Output the [X, Y] coordinate of the center of the cell containing the given text.  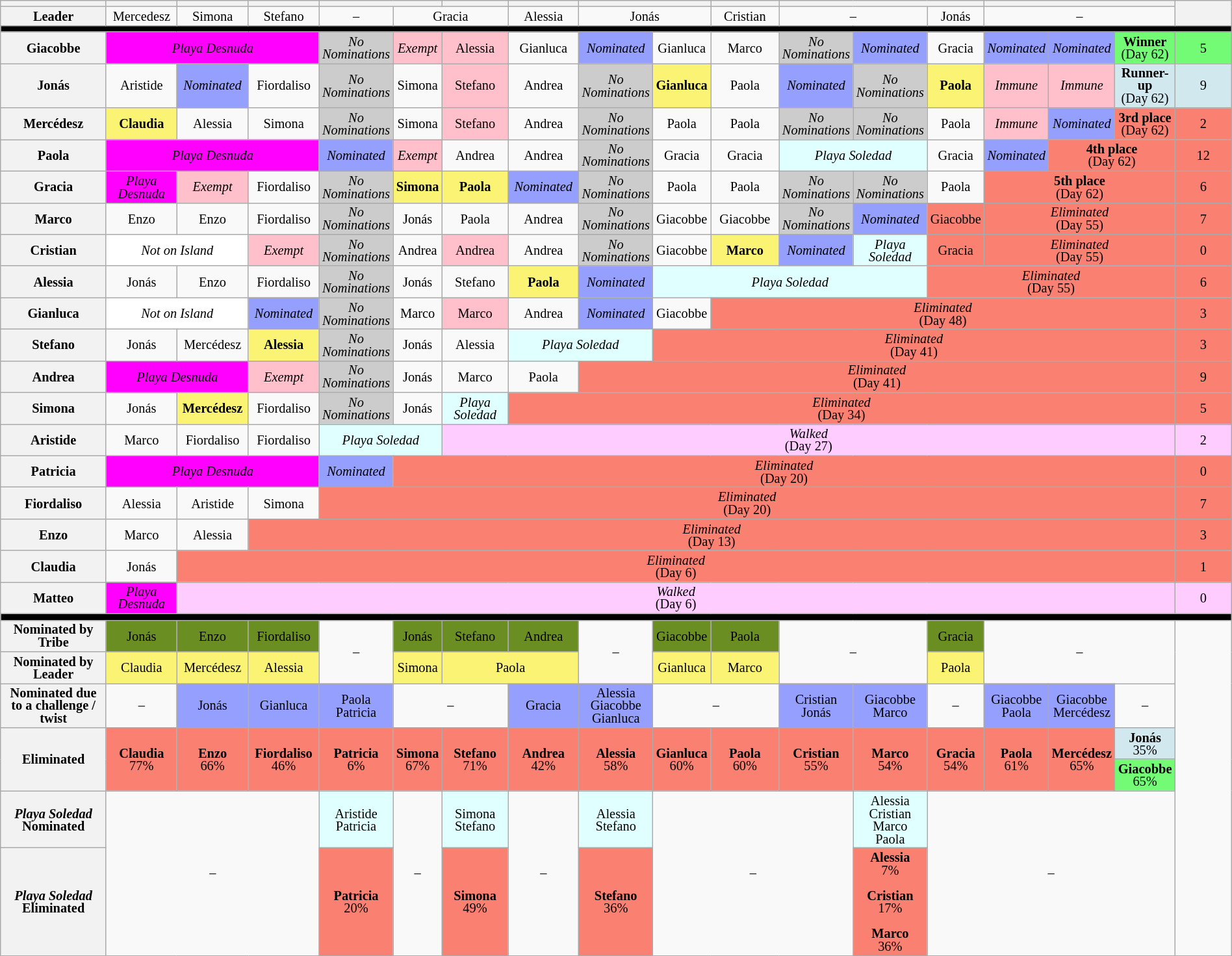
Eliminated(Day 34) [842, 408]
Eliminated(Day 6) [676, 567]
CristianJonás [816, 705]
Giacobbe65% [1145, 775]
Runner-up(Day 62) [1145, 85]
Mercédesz65% [1082, 759]
Fiordaliso46% [283, 759]
AlessiaStefano [616, 820]
4th place(Day 62) [1112, 155]
Matteo [53, 598]
Simona67% [417, 759]
Patricia6% [356, 759]
GiacobbePaola [1016, 705]
Nominated due to a challenge / twist [53, 705]
1 [1203, 567]
Stefano36% [616, 901]
Eliminated [53, 759]
Walked(Day 6) [676, 598]
Paola61% [1016, 759]
SimonaStefano [474, 820]
AristidePatricia [356, 820]
GiacobbeMarco [890, 705]
Marco54% [890, 759]
Enzo66% [212, 759]
Winner(Day 62) [1145, 48]
Patricia [53, 472]
Alessia7%Cristian17%Marco36% [890, 901]
Jonás35% [1145, 743]
Playa SoledadNominated [53, 820]
AlessiaCristianMarcoPaola [890, 820]
Mercedesz [142, 16]
5th place(Day 62) [1080, 187]
Gianluca60% [682, 759]
Leader [53, 16]
Alessia58% [616, 759]
Nominated by Leader [53, 667]
Eliminated(Day 48) [943, 313]
Playa SoledadEliminated [53, 901]
Cristian55% [816, 759]
Walked(Day 27) [808, 439]
AlessiaGiacobbeGianluca [616, 705]
Nominated by Tribe [53, 636]
Stefano71% [474, 759]
Patricia20% [356, 901]
Simona49% [474, 901]
GiacobbeMercédesz [1082, 705]
Paola60% [745, 759]
Gracia54% [956, 759]
Claudia77% [142, 759]
PaolaPatricia [356, 705]
12 [1203, 155]
3rd place(Day 62) [1145, 123]
Andrea42% [543, 759]
Eliminated(Day 13) [712, 534]
